Find where the given text appears and provide that cell's center as (x, y) coordinate. 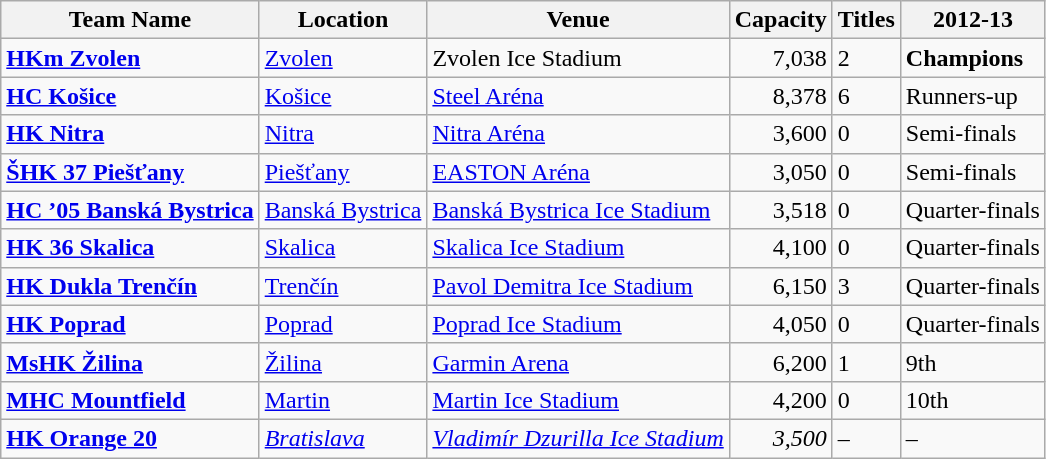
6,150 (780, 286)
Martin Ice Stadium (578, 400)
4,200 (780, 400)
Nitra Aréna (578, 134)
2 (866, 58)
Piešťany (343, 172)
Venue (578, 20)
2012-13 (972, 20)
6,200 (780, 362)
Bratislava (343, 438)
MsHK Žilina (130, 362)
Pavol Demitra Ice Stadium (578, 286)
6 (866, 96)
HK Dukla Trenčín (130, 286)
Champions (972, 58)
MHC Mountfield (130, 400)
Zvolen (343, 58)
Team Name (130, 20)
Žilina (343, 362)
3,050 (780, 172)
Runners-up (972, 96)
4,050 (780, 324)
Poprad Ice Stadium (578, 324)
8,378 (780, 96)
Poprad (343, 324)
Skalica (343, 248)
3 (866, 286)
Titles (866, 20)
Location (343, 20)
HKm Zvolen (130, 58)
Košice (343, 96)
4,100 (780, 248)
3,518 (780, 210)
Zvolen Ice Stadium (578, 58)
ŠHK 37 Piešťany (130, 172)
3,600 (780, 134)
Martin (343, 400)
Capacity (780, 20)
3,500 (780, 438)
Trenčín (343, 286)
Garmin Arena (578, 362)
HC ’05 Banská Bystrica (130, 210)
10th (972, 400)
9th (972, 362)
EASTON Aréna (578, 172)
7,038 (780, 58)
Banská Bystrica Ice Stadium (578, 210)
HC Košice (130, 96)
Banská Bystrica (343, 210)
Nitra (343, 134)
Skalica Ice Stadium (578, 248)
HK Orange 20 (130, 438)
HK 36 Skalica (130, 248)
HK Nitra (130, 134)
Steel Aréna (578, 96)
1 (866, 362)
Vladimír Dzurilla Ice Stadium (578, 438)
HK Poprad (130, 324)
